Return (x, y) of the center of cell containing provided text 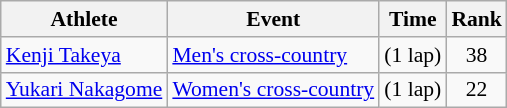
38 (476, 55)
Yukari Nakagome (84, 90)
Men's cross-country (273, 55)
Event (273, 19)
Athlete (84, 19)
Time (412, 19)
Women's cross-country (273, 90)
Rank (476, 19)
22 (476, 90)
Kenji Takeya (84, 55)
